Capture the cell that displays the provided text and extract its (X, Y) central coordinate. 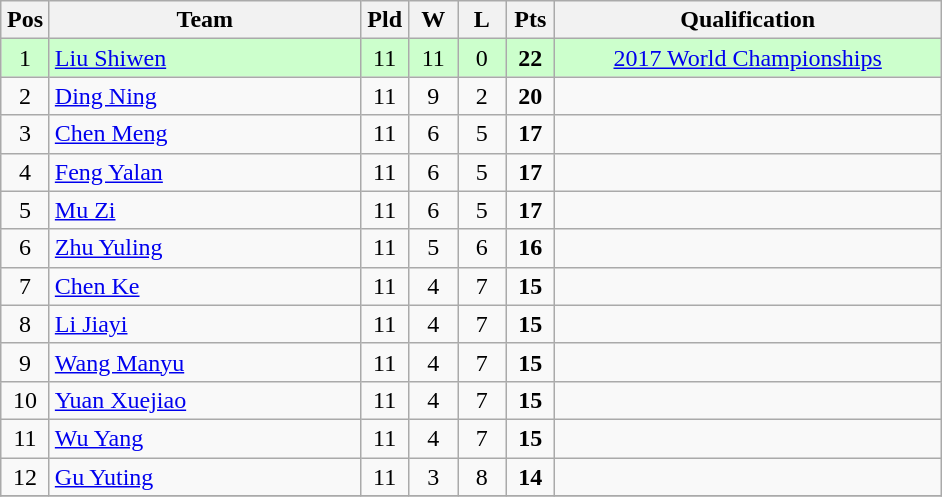
Ding Ning (204, 96)
Wang Manyu (204, 362)
10 (26, 400)
2017 World Championships (748, 58)
22 (530, 58)
Pts (530, 20)
Liu Shiwen (204, 58)
12 (26, 477)
Pld (384, 20)
Team (204, 20)
20 (530, 96)
Chen Meng (204, 134)
Feng Yalan (204, 172)
Yuan Xuejiao (204, 400)
1 (26, 58)
Mu Zi (204, 210)
Gu Yuting (204, 477)
14 (530, 477)
Qualification (748, 20)
0 (482, 58)
Chen Ke (204, 286)
16 (530, 248)
W (434, 20)
Li Jiayi (204, 324)
Wu Yang (204, 438)
Zhu Yuling (204, 248)
Pos (26, 20)
L (482, 20)
